Provide the [X, Y] coordinate of the cell's center where the given text is located.  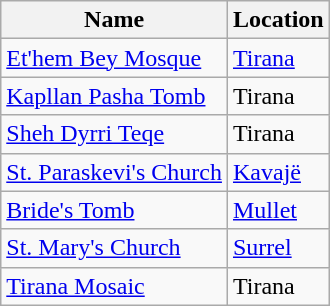
Sheh Dyrri Teqe [114, 134]
Bride's Tomb [114, 210]
St. Paraskevi's Church [114, 172]
Surrel [278, 248]
St. Mary's Church [114, 248]
Et'hem Bey Mosque [114, 58]
Location [278, 20]
Tirana Mosaic [114, 286]
Kavajë [278, 172]
Kapllan Pasha Tomb [114, 96]
Name [114, 20]
Mullet [278, 210]
